Scan for the cell matching the given text and deliver its [X, Y] coordinate at center. 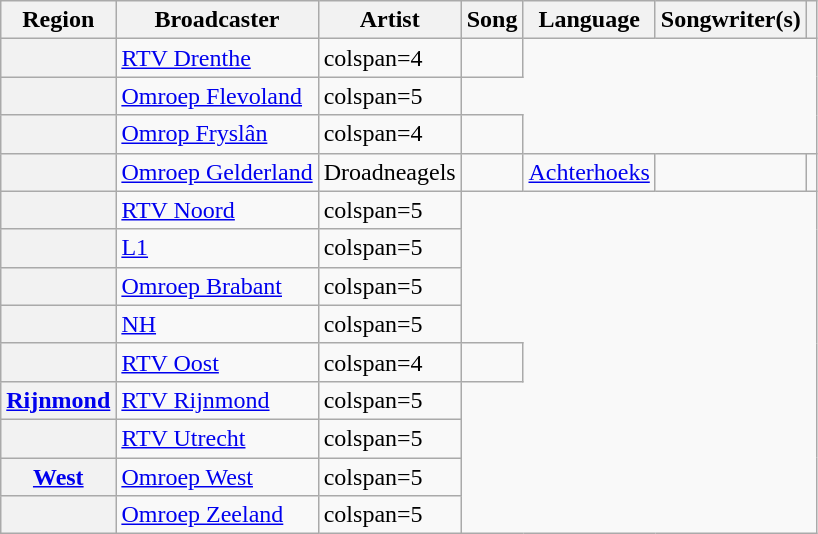
West [58, 477]
RTV Oost [217, 362]
L1 [217, 248]
Droadneagels [390, 172]
Song [492, 20]
Language [589, 20]
RTV Rijnmond [217, 400]
Broadcaster [217, 20]
RTV Utrecht [217, 438]
NH [217, 324]
RTV Noord [217, 210]
Omroep Gelderland [217, 172]
Rijnmond [58, 400]
Omroep Brabant [217, 286]
Omroep Zeeland [217, 515]
RTV Drenthe [217, 58]
Omrop Fryslân [217, 134]
Achterhoeks [589, 172]
Omroep Flevoland [217, 96]
Songwriter(s) [730, 20]
Omroep West [217, 477]
Artist [390, 20]
Region [58, 20]
